Locate the cell with the specified text and output its [x, y] center coordinate. 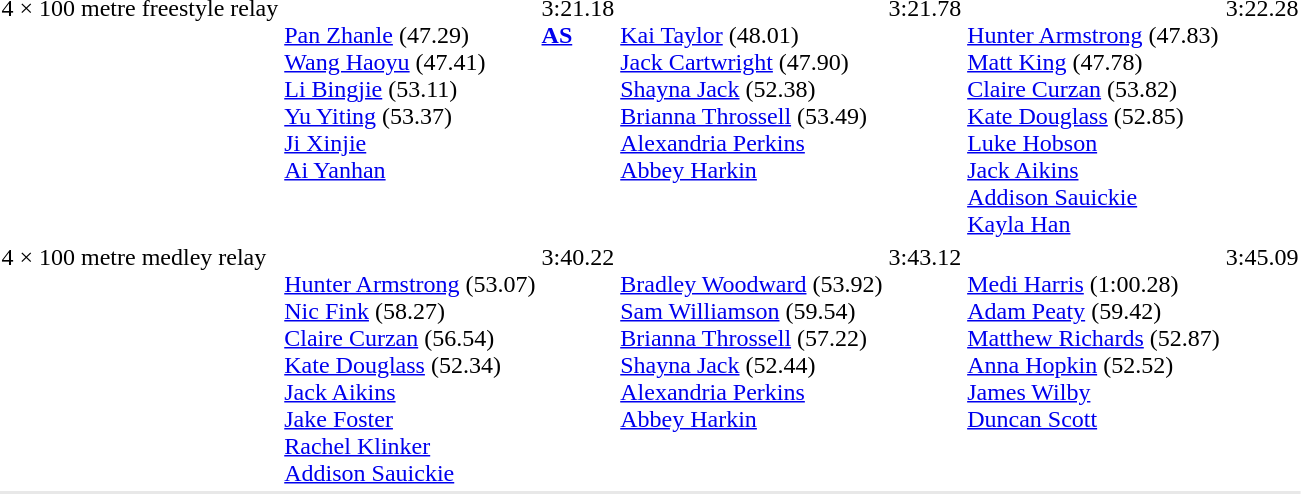
3:43.12 [925, 365]
4 × 100 metre medley relay [140, 365]
Hunter Armstrong (53.07)Nic Fink (58.27)Claire Curzan (56.54)Kate Douglass (52.34)Jack AikinsJake FosterRachel KlinkerAddison Sauickie [410, 365]
Bradley Woodward (53.92)Sam Williamson (59.54)Brianna Throssell (57.22)Shayna Jack (52.44)Alexandria PerkinsAbbey Harkin [752, 365]
3:40.22 [578, 365]
3:45.09 [1262, 365]
Medi Harris (1:00.28)Adam Peaty (59.42)Matthew Richards (52.87)Anna Hopkin (52.52)James WilbyDuncan Scott [1094, 365]
